Extract the [X, Y] coordinate from the center of the cell holding the provided text.  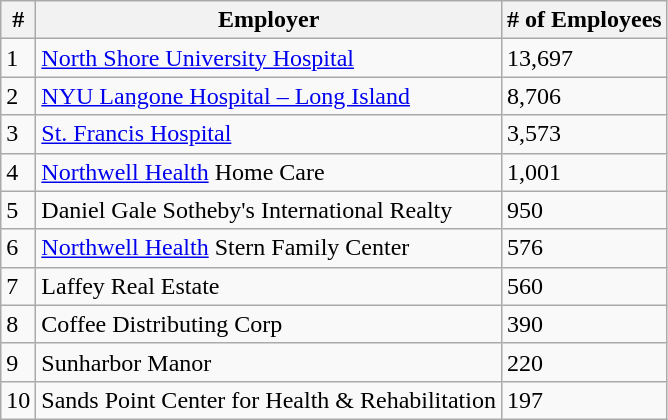
NYU Langone Hospital – Long Island [269, 96]
# [18, 20]
3 [18, 134]
2 [18, 96]
10 [18, 400]
Northwell Health Stern Family Center [269, 248]
St. Francis Hospital [269, 134]
1,001 [584, 172]
13,697 [584, 58]
390 [584, 324]
8 [18, 324]
3,573 [584, 134]
North Shore University Hospital [269, 58]
Daniel Gale Sotheby's International Realty [269, 210]
220 [584, 362]
197 [584, 400]
1 [18, 58]
5 [18, 210]
576 [584, 248]
Sands Point Center for Health & Rehabilitation [269, 400]
Coffee Distributing Corp [269, 324]
8,706 [584, 96]
Employer [269, 20]
950 [584, 210]
Laffey Real Estate [269, 286]
Northwell Health Home Care [269, 172]
# of Employees [584, 20]
Sunharbor Manor [269, 362]
560 [584, 286]
7 [18, 286]
6 [18, 248]
4 [18, 172]
9 [18, 362]
